Extract the [x, y] coordinate from the center of the cell holding the provided text.  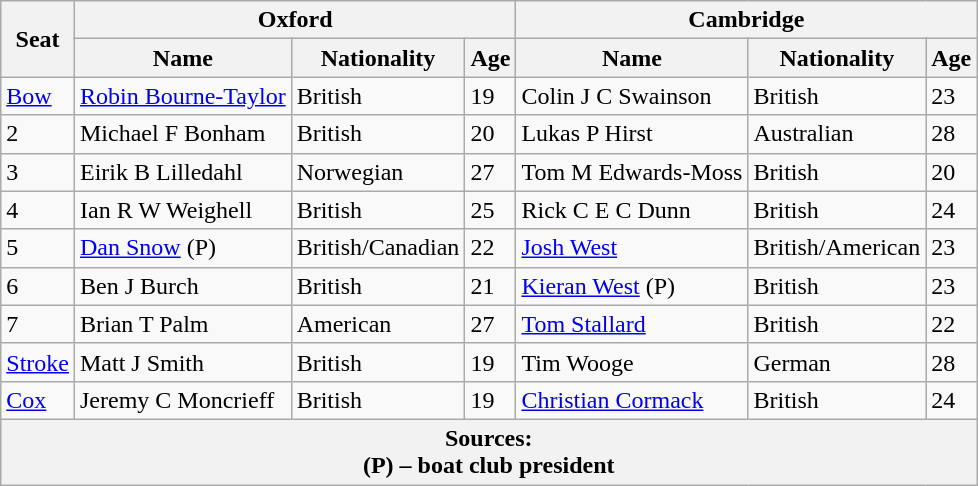
Kieran West (P) [632, 286]
Rick C E C Dunn [632, 210]
Christian Cormack [632, 400]
Cambridge [746, 20]
Ian R W Weighell [182, 210]
Colin J C Swainson [632, 96]
25 [490, 210]
Michael F Bonham [182, 134]
Matt J Smith [182, 362]
Bow [38, 96]
Seat [38, 39]
Australian [837, 134]
2 [38, 134]
Tom M Edwards-Moss [632, 172]
3 [38, 172]
German [837, 362]
Sources:(P) – boat club president [489, 452]
Dan Snow (P) [182, 248]
Stroke [38, 362]
Robin Bourne-Taylor [182, 96]
Josh West [632, 248]
Tim Wooge [632, 362]
21 [490, 286]
Tom Stallard [632, 324]
Norwegian [378, 172]
4 [38, 210]
Jeremy C Moncrieff [182, 400]
5 [38, 248]
Ben J Burch [182, 286]
British/Canadian [378, 248]
Eirik B Lilledahl [182, 172]
Oxford [294, 20]
Brian T Palm [182, 324]
6 [38, 286]
7 [38, 324]
British/American [837, 248]
Lukas P Hirst [632, 134]
Cox [38, 400]
American [378, 324]
